Determine the (X, Y) coordinate at the center of the cell enclosing the given text.  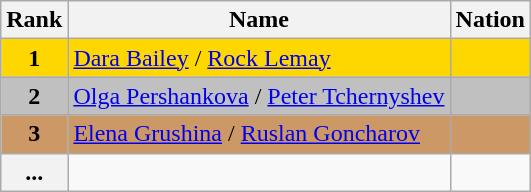
Dara Bailey / Rock Lemay (259, 58)
Name (259, 20)
Rank (34, 20)
2 (34, 96)
Elena Grushina / Ruslan Goncharov (259, 134)
Olga Pershankova / Peter Tchernyshev (259, 96)
3 (34, 134)
... (34, 172)
1 (34, 58)
Nation (490, 20)
